Locate the cell with the specified text and output its [x, y] center coordinate. 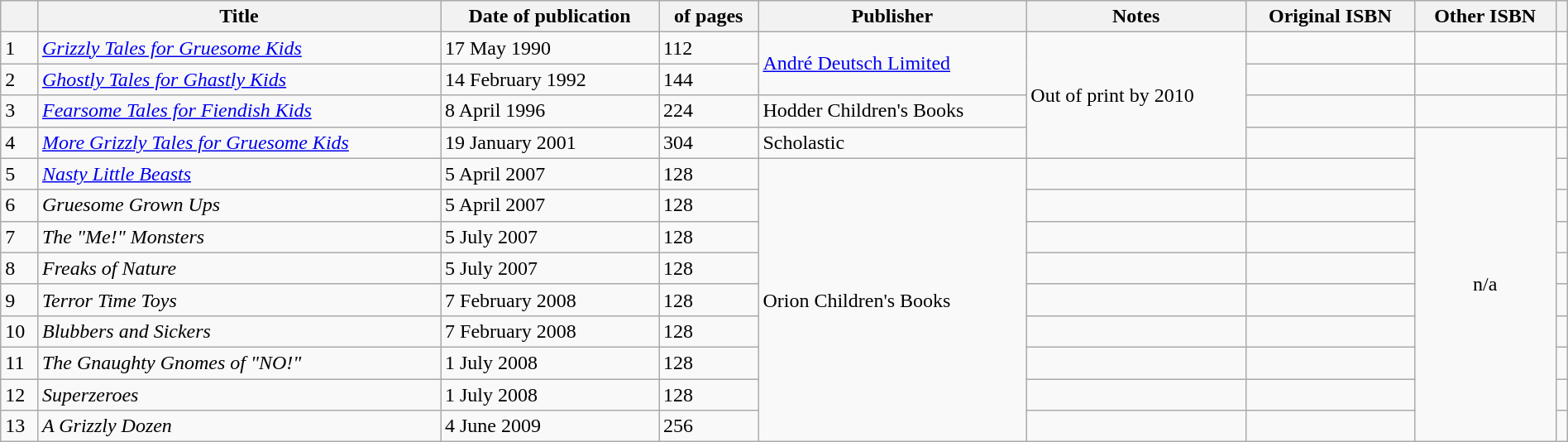
The Gnaughty Gnomes of "NO!" [238, 363]
Gruesome Grown Ups [238, 205]
144 [709, 79]
7 [20, 237]
14 February 1992 [549, 79]
Ghostly Tales for Ghastly Kids [238, 79]
8 [20, 268]
Nasty Little Beasts [238, 174]
Hodder Children's Books [892, 111]
n/a [1485, 285]
The "Me!" Monsters [238, 237]
Terror Time Toys [238, 300]
10 [20, 331]
Other ISBN [1485, 17]
Title [238, 17]
Notes [1136, 17]
More Grizzly Tales for Gruesome Kids [238, 142]
5 [20, 174]
3 [20, 111]
256 [709, 426]
112 [709, 48]
Superzeroes [238, 395]
11 [20, 363]
Grizzly Tales for Gruesome Kids [238, 48]
Publisher [892, 17]
Original ISBN [1331, 17]
Freaks of Nature [238, 268]
Blubbers and Sickers [238, 331]
of pages [709, 17]
André Deutsch Limited [892, 64]
Scholastic [892, 142]
8 April 1996 [549, 111]
Out of print by 2010 [1136, 95]
Date of publication [549, 17]
2 [20, 79]
6 [20, 205]
12 [20, 395]
4 [20, 142]
224 [709, 111]
A Grizzly Dozen [238, 426]
9 [20, 300]
304 [709, 142]
1 [20, 48]
19 January 2001 [549, 142]
Fearsome Tales for Fiendish Kids [238, 111]
17 May 1990 [549, 48]
13 [20, 426]
4 June 2009 [549, 426]
Orion Children's Books [892, 300]
